Provide the (x, y) coordinate of the cell's center where the given text is located.  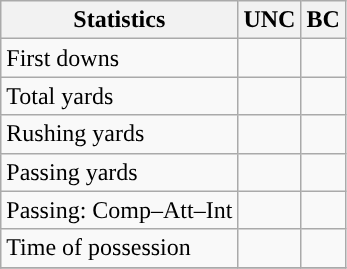
Passing yards (120, 172)
BC (323, 20)
Rushing yards (120, 134)
UNC (270, 20)
First downs (120, 58)
Time of possession (120, 248)
Total yards (120, 96)
Passing: Comp–Att–Int (120, 210)
Statistics (120, 20)
